Determine the (x, y) coordinate at the center of the cell enclosing the given text.  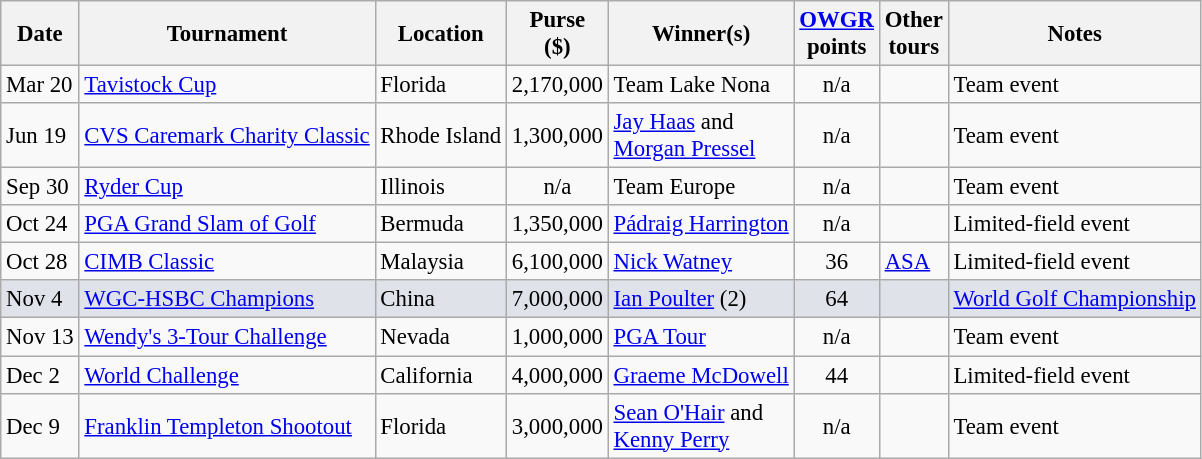
1,000,000 (557, 337)
CVS Caremark Charity Classic (227, 136)
Ryder Cup (227, 187)
Tournament (227, 34)
Team Europe (701, 187)
China (440, 299)
Graeme McDowell (701, 375)
Illinois (440, 187)
OWGRpoints (836, 34)
Bermuda (440, 224)
Nick Watney (701, 262)
Malaysia (440, 262)
Dec 9 (40, 426)
Location (440, 34)
Tavistock Cup (227, 85)
Rhode Island (440, 136)
Jun 19 (40, 136)
Sep 30 (40, 187)
Purse($) (557, 34)
6,100,000 (557, 262)
3,000,000 (557, 426)
Winner(s) (701, 34)
ASA (914, 262)
Notes (1074, 34)
4,000,000 (557, 375)
World Golf Championship (1074, 299)
World Challenge (227, 375)
Nevada (440, 337)
1,300,000 (557, 136)
Date (40, 34)
Oct 28 (40, 262)
44 (836, 375)
Dec 2 (40, 375)
Nov 4 (40, 299)
7,000,000 (557, 299)
Wendy's 3-Tour Challenge (227, 337)
2,170,000 (557, 85)
Jay Haas and Morgan Pressel (701, 136)
Ian Poulter (2) (701, 299)
Sean O'Hair and Kenny Perry (701, 426)
WGC-HSBC Champions (227, 299)
64 (836, 299)
Oct 24 (40, 224)
PGA Grand Slam of Golf (227, 224)
California (440, 375)
36 (836, 262)
Pádraig Harrington (701, 224)
Othertours (914, 34)
CIMB Classic (227, 262)
Mar 20 (40, 85)
Nov 13 (40, 337)
Team Lake Nona (701, 85)
PGA Tour (701, 337)
1,350,000 (557, 224)
Franklin Templeton Shootout (227, 426)
